Detect which cell encompasses the target text, then output its [X, Y] center coordinate. 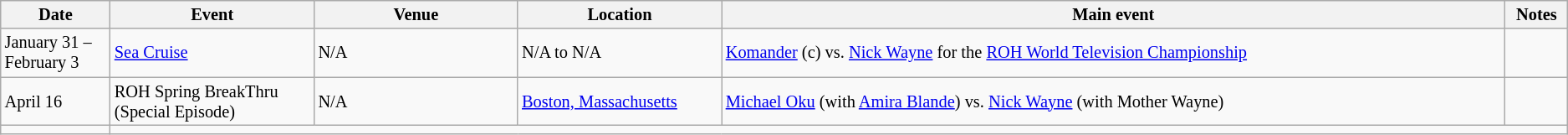
Date [55, 14]
Main event [1114, 14]
Sea Cruise [212, 53]
Michael Oku (with Amira Blande) vs. Nick Wayne (with Mother Wayne) [1114, 101]
April 16 [55, 101]
Komander (c) vs. Nick Wayne for the ROH World Television Championship [1114, 53]
N/A to N/A [620, 53]
January 31 – February 3 [55, 53]
Venue [416, 14]
ROH Spring BreakThru (Special Episode) [212, 101]
Boston, Massachusetts [620, 101]
Location [620, 14]
Notes [1537, 14]
Event [212, 14]
